Scan for the cell matching the given text and deliver its [x, y] coordinate at center. 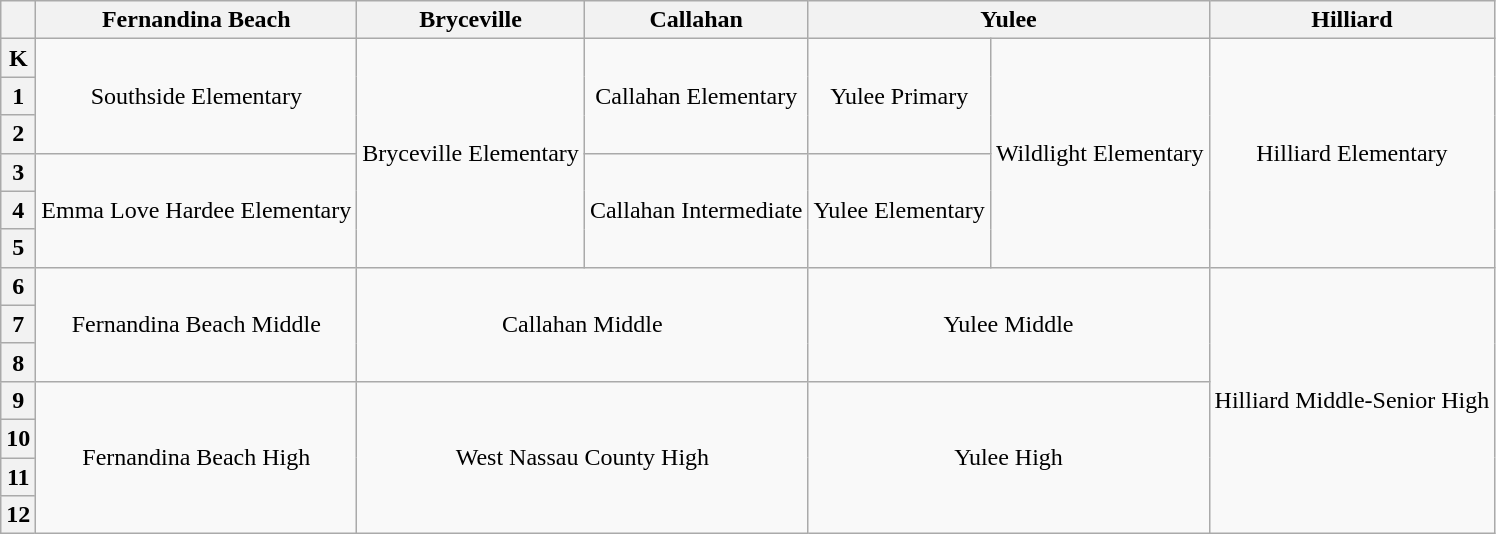
Yulee Primary [899, 96]
7 [18, 324]
Callahan Intermediate [696, 210]
Yulee Elementary [899, 210]
Yulee High [1008, 457]
12 [18, 515]
Yulee Middle [1008, 324]
Wildlight Elementary [1100, 153]
Fernandina Beach [196, 20]
1 [18, 96]
Callahan [696, 20]
Southside Elementary [196, 96]
3 [18, 172]
5 [18, 248]
Hilliard [1352, 20]
4 [18, 210]
2 [18, 134]
9 [18, 400]
K [18, 58]
6 [18, 286]
11 [18, 477]
Fernandina Beach High [196, 457]
Emma Love Hardee Elementary [196, 210]
Callahan Middle [582, 324]
8 [18, 362]
Hilliard Elementary [1352, 153]
West Nassau County High [582, 457]
Bryceville Elementary [471, 153]
Yulee [1008, 20]
Hilliard Middle-Senior High [1352, 400]
Callahan Elementary [696, 96]
10 [18, 438]
Bryceville [471, 20]
Fernandina Beach Middle [196, 324]
